From the cell containing the given text, extract its center point as [X, Y] coordinate. 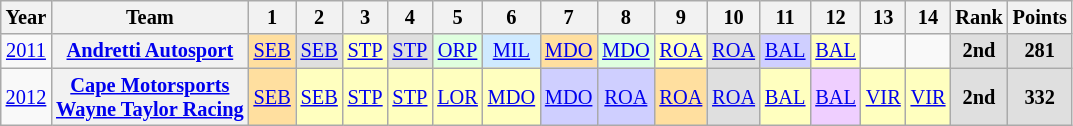
12 [835, 17]
11 [785, 17]
13 [884, 17]
14 [928, 17]
2 [320, 17]
2011 [26, 51]
10 [734, 17]
3 [366, 17]
1 [272, 17]
Rank [978, 17]
8 [626, 17]
7 [568, 17]
ORP [457, 51]
9 [682, 17]
281 [1040, 51]
Team [150, 17]
Points [1040, 17]
5 [457, 17]
332 [1040, 97]
Cape MotorsportsWayne Taylor Racing [150, 97]
Andretti Autosport [150, 51]
LOR [457, 97]
MIL [512, 51]
4 [410, 17]
Year [26, 17]
2012 [26, 97]
6 [512, 17]
